For the text-containing cell, return its midpoint in (x, y) coordinate format. 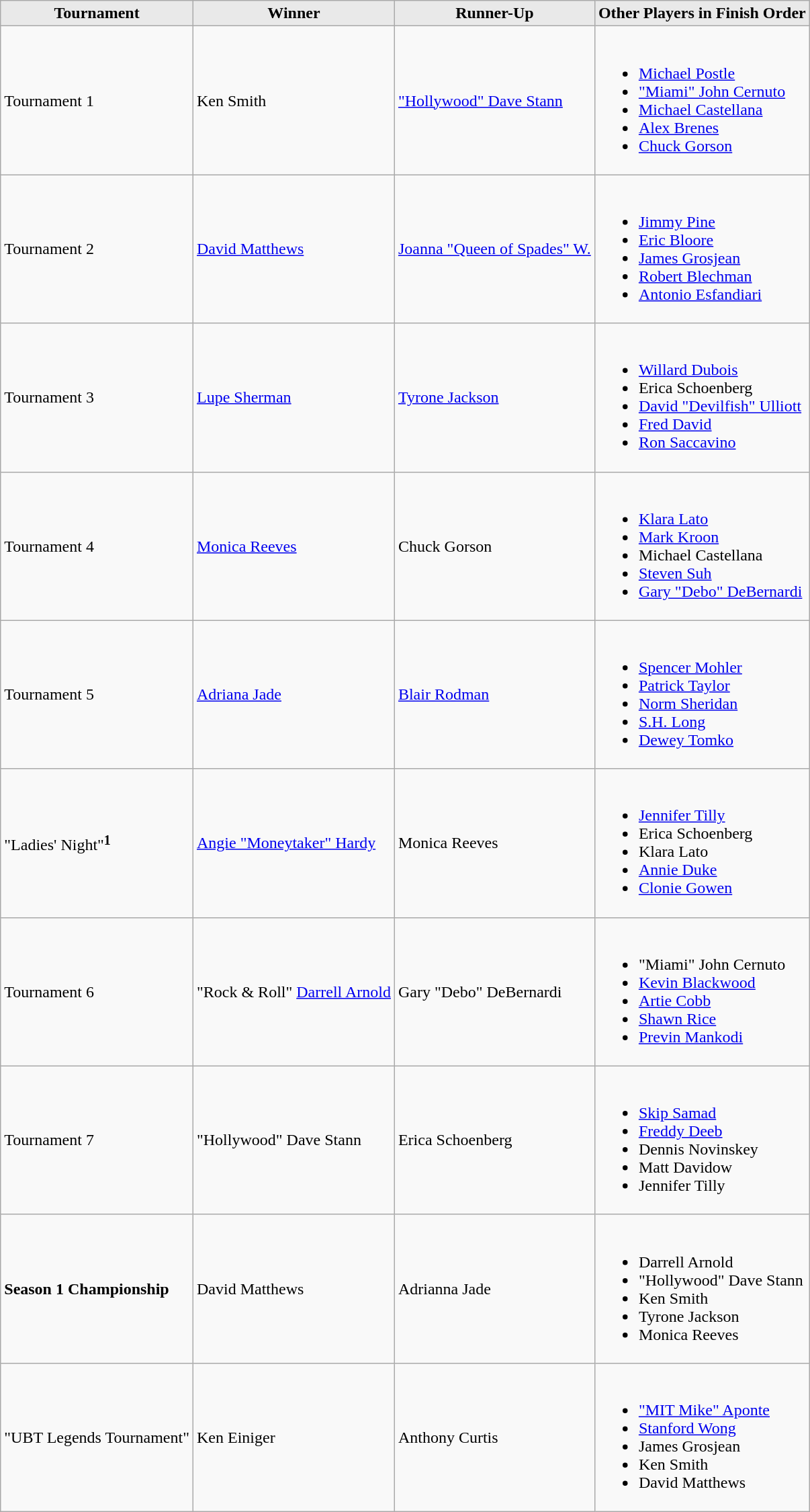
Erica Schoenberg (494, 1140)
Ken Smith (294, 101)
"Ladies' Night"1 (97, 843)
Jennifer TillyErica SchoenbergKlara LatoAnnie DukeClonie Gowen (702, 843)
Klara LatoMark KroonMichael CastellanaSteven SuhGary "Debo" DeBernardi (702, 546)
Tournament 2 (97, 249)
Gary "Debo" DeBernardi (494, 992)
Tournament (97, 13)
Tournament 6 (97, 992)
Willard DuboisErica SchoenbergDavid "Devilfish" UlliottFred DavidRon Saccavino (702, 398)
Winner (294, 13)
Other Players in Finish Order (702, 13)
"MIT Mike" AponteStanford WongJames GrosjeanKen SmithDavid Matthews (702, 1437)
"Miami" John CernutoKevin BlackwoodArtie CobbShawn RicePrevin Mankodi (702, 992)
Tournament 4 (97, 546)
Blair Rodman (494, 695)
Darrell Arnold"Hollywood" Dave StannKen SmithTyrone JacksonMonica Reeves (702, 1289)
Joanna "Queen of Spades" W. (494, 249)
Tournament 3 (97, 398)
Tournament 7 (97, 1140)
Season 1 Championship (97, 1289)
Tournament 1 (97, 101)
Michael Postle"Miami" John CernutoMichael CastellanaAlex BrenesChuck Gorson (702, 101)
Spencer MohlerPatrick TaylorNorm SheridanS.H. LongDewey Tomko (702, 695)
Adrianna Jade (494, 1289)
"UBT Legends Tournament" (97, 1437)
Tyrone Jackson (494, 398)
Chuck Gorson (494, 546)
Skip SamadFreddy DeebDennis NovinskeyMatt DavidowJennifer Tilly (702, 1140)
Lupe Sherman (294, 398)
Anthony Curtis (494, 1437)
Jimmy PineEric BlooreJames GrosjeanRobert BlechmanAntonio Esfandiari (702, 249)
Adriana Jade (294, 695)
Ken Einiger (294, 1437)
Runner-Up (494, 13)
"Rock & Roll" Darrell Arnold (294, 992)
Angie "Moneytaker" Hardy (294, 843)
Tournament 5 (97, 695)
